Capture the cell that displays the provided text and extract its [x, y] central coordinate. 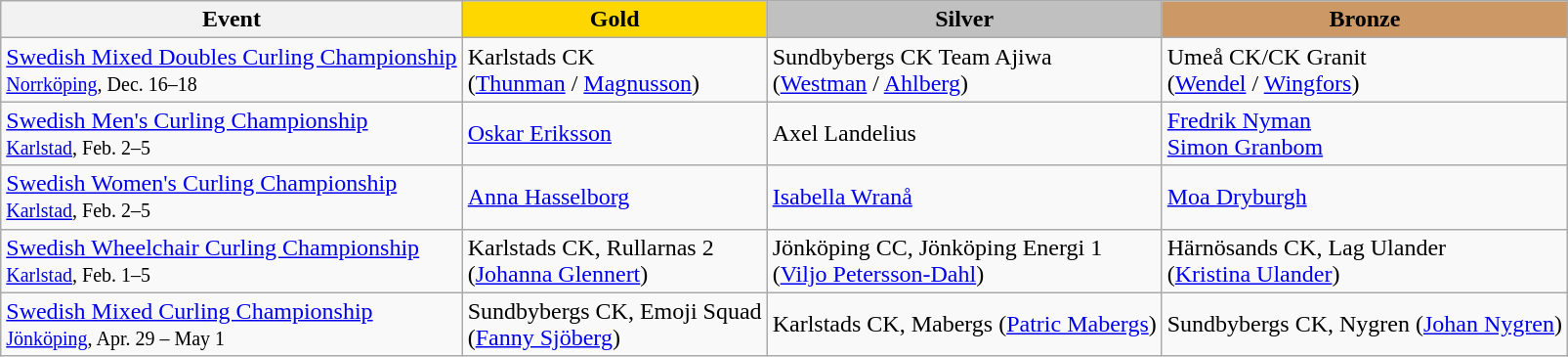
Sundbybergs CK, Emoji Squad(Fanny Sjöberg) [614, 325]
Sundbybergs CK, Nygren (Johan Nygren) [1364, 325]
Silver [964, 20]
Gold [614, 20]
Swedish Women's Curling Championship Karlstad, Feb. 2–5 [232, 198]
Karlstads CK, Mabergs (Patric Mabergs) [964, 325]
Event [232, 20]
Härnösands CK, Lag Ulander(Kristina Ulander) [1364, 260]
Fredrik Nyman Simon Granbom [1364, 133]
Swedish Mixed Curling Championship Jönköping, Apr. 29 – May 1 [232, 325]
Oskar Eriksson [614, 133]
Swedish Men's Curling Championship Karlstad, Feb. 2–5 [232, 133]
Bronze [1364, 20]
Isabella Wranå [964, 198]
Anna Hasselborg [614, 198]
Karlstads CK(Thunman / Magnusson) [614, 70]
Axel Landelius [964, 133]
Moa Dryburgh [1364, 198]
Sundbybergs CK Team Ajiwa(Westman / Ahlberg) [964, 70]
Umeå CK/CK Granit(Wendel / Wingfors) [1364, 70]
Swedish Wheelchair Curling Championship Karlstad, Feb. 1–5 [232, 260]
Swedish Mixed Doubles Curling Championship Norrköping, Dec. 16–18 [232, 70]
Jönköping CC, Jönköping Energi 1(Viljo Petersson-Dahl) [964, 260]
Karlstads CK, Rullarnas 2(Johanna Glennert) [614, 260]
